Return [x, y] of the center of cell containing provided text 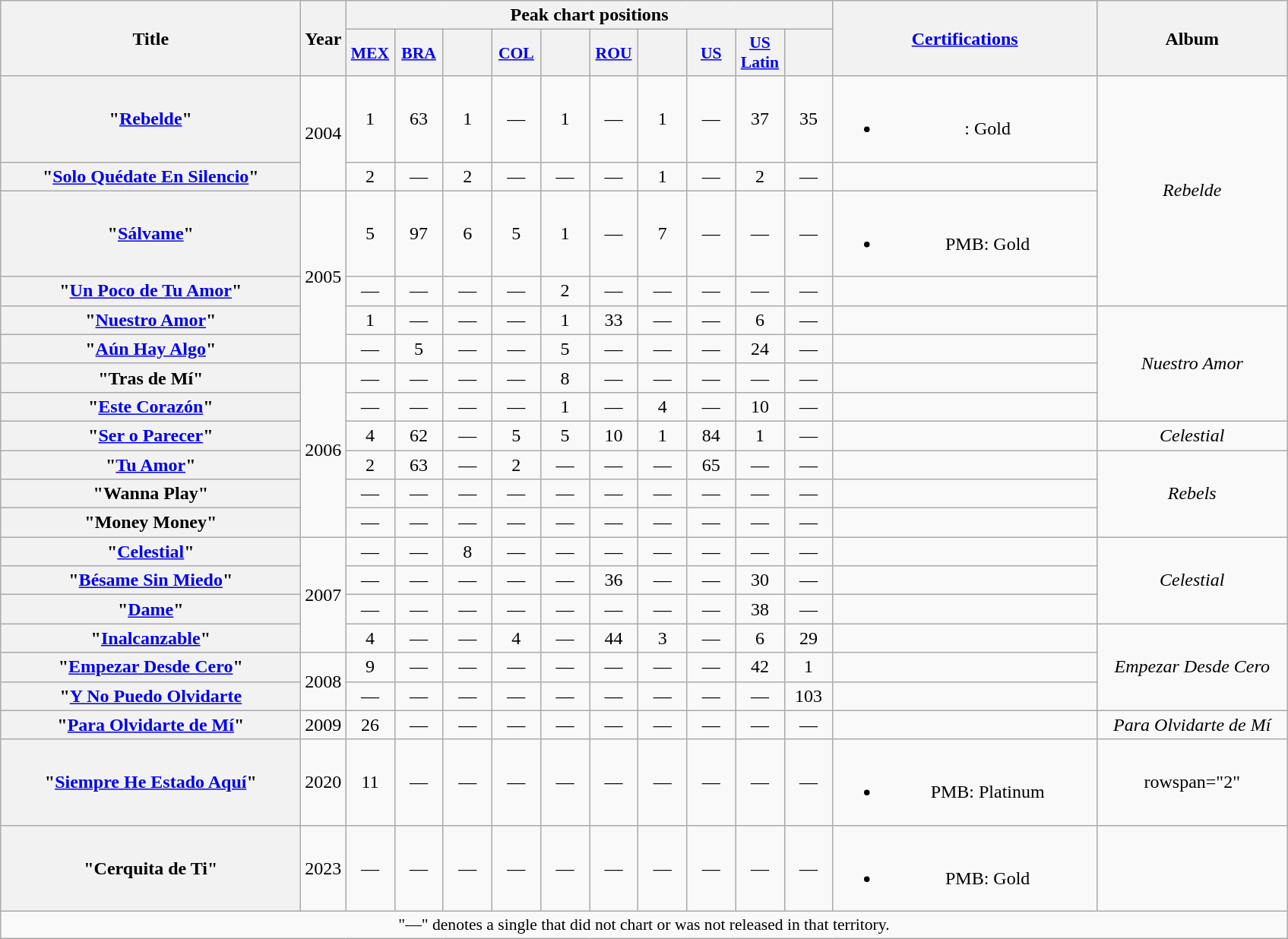
2007 [324, 595]
2005 [324, 277]
84 [711, 435]
24 [760, 349]
38 [760, 609]
"Dame" [150, 609]
Rebels [1191, 493]
"Cerquita de Ti" [150, 868]
"Empezar Desde Cero" [150, 667]
"Para Olvidarte de Mí" [150, 725]
COL [516, 53]
42 [760, 667]
"Y No Puedo Olvidarte [150, 696]
Certifications [965, 38]
USLatin [760, 53]
2009 [324, 725]
US [711, 53]
"Este Corazón" [150, 406]
"Un Poco de Tu Amor" [150, 291]
MEX [370, 53]
ROU [614, 53]
2006 [324, 450]
2008 [324, 681]
"Aún Hay Algo" [150, 349]
: Gold [965, 119]
36 [614, 580]
33 [614, 320]
"—" denotes a single that did not chart or was not released in that territory. [644, 925]
44 [614, 638]
Title [150, 38]
"Tras de Mí" [150, 378]
Empezar Desde Cero [1191, 667]
26 [370, 725]
9 [370, 667]
BRA [419, 53]
65 [711, 464]
29 [809, 638]
rowspan="2" [1191, 782]
Para Olvidarte de Mí [1191, 725]
2020 [324, 782]
30 [760, 580]
Peak chart positions [590, 15]
"Nuestro Amor" [150, 320]
"Wanna Play" [150, 494]
37 [760, 119]
Year [324, 38]
PMB: Platinum [965, 782]
Rebelde [1191, 191]
3 [663, 638]
"Solo Quédate En Silencio" [150, 176]
Album [1191, 38]
"Ser o Parecer" [150, 435]
Nuestro Amor [1191, 363]
103 [809, 696]
"Sálvame" [150, 234]
35 [809, 119]
"Inalcanzable" [150, 638]
62 [419, 435]
"Siempre He Estado Aquí" [150, 782]
97 [419, 234]
2023 [324, 868]
11 [370, 782]
"Money Money" [150, 523]
7 [663, 234]
"Rebelde" [150, 119]
"Bésame Sin Miedo" [150, 580]
2004 [324, 134]
"Celestial" [150, 552]
"Tu Amor" [150, 464]
